Locate the cell with the specified text and output its [x, y] center coordinate. 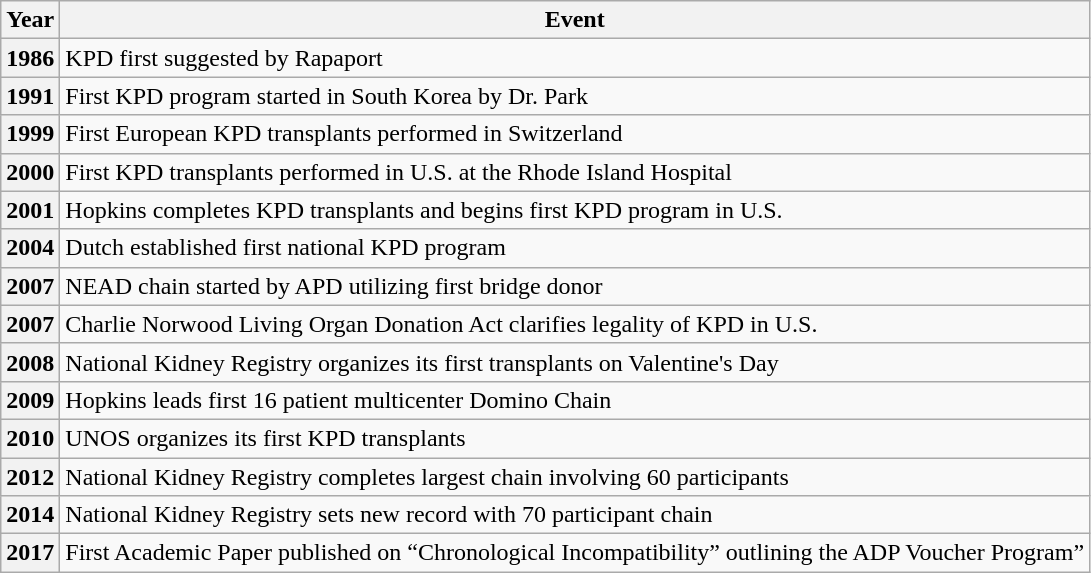
1999 [30, 134]
First KPD transplants performed in U.S. at the Rhode Island Hospital [575, 172]
2004 [30, 248]
First European KPD transplants performed in Switzerland [575, 134]
1991 [30, 96]
2001 [30, 210]
2017 [30, 553]
KPD first suggested by Rapaport [575, 58]
Dutch established first national KPD program [575, 248]
2008 [30, 362]
Hopkins leads first 16 patient multicenter Domino Chain [575, 400]
2000 [30, 172]
National Kidney Registry organizes its first transplants on Valentine's Day [575, 362]
Charlie Norwood Living Organ Donation Act clarifies legality of KPD in U.S. [575, 324]
First Academic Paper published on “Chronological Incompatibility” outlining the ADP Voucher Program” [575, 553]
NEAD chain started by APD utilizing first bridge donor [575, 286]
Year [30, 20]
National Kidney Registry completes largest chain involving 60 participants [575, 477]
Hopkins completes KPD transplants and begins first KPD program in U.S. [575, 210]
2014 [30, 515]
National Kidney Registry sets new record with 70 participant chain [575, 515]
2012 [30, 477]
First KPD program started in South Korea by Dr. Park [575, 96]
2010 [30, 438]
1986 [30, 58]
2009 [30, 400]
UNOS organizes its first KPD transplants [575, 438]
Event [575, 20]
